Determine the (x, y) coordinate at the center of the cell enclosing the given text.  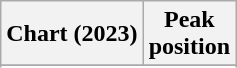
Peakposition (189, 34)
Chart (2023) (72, 34)
